Output the [x, y] coordinate of the center of the cell containing the given text.  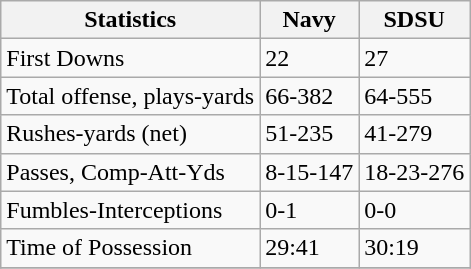
29:41 [310, 248]
Passes, Comp-Att-Yds [130, 172]
22 [310, 58]
51-235 [310, 134]
41-279 [414, 134]
Total offense, plays-yards [130, 96]
0-0 [414, 210]
Statistics [130, 20]
64-555 [414, 96]
0-1 [310, 210]
8-15-147 [310, 172]
27 [414, 58]
Fumbles-Interceptions [130, 210]
18-23-276 [414, 172]
First Downs [130, 58]
SDSU [414, 20]
Navy [310, 20]
30:19 [414, 248]
66-382 [310, 96]
Rushes-yards (net) [130, 134]
Time of Possession [130, 248]
